Pinpoint the cell where the given text exists, returning its (x, y) midpoint coordinate. 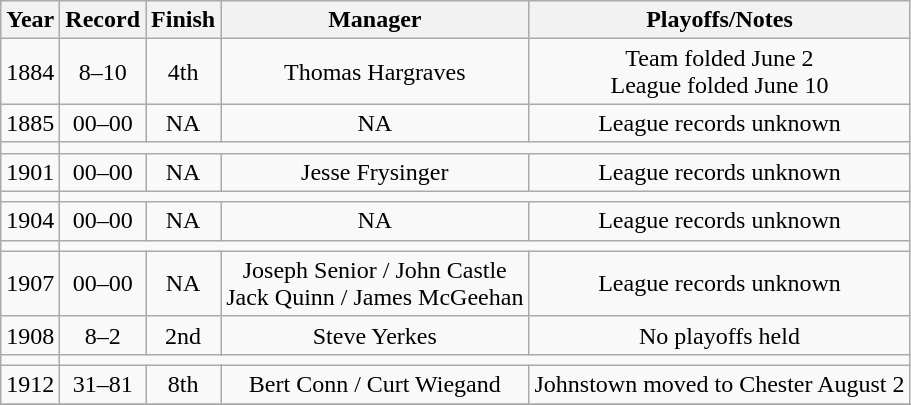
Thomas Hargraves (375, 72)
1912 (30, 384)
1907 (30, 284)
31–81 (103, 384)
1904 (30, 221)
4th (184, 72)
8–2 (103, 335)
Steve Yerkes (375, 335)
Finish (184, 20)
1885 (30, 123)
1901 (30, 172)
Joseph Senior / John Castle Jack Quinn / James McGeehan (375, 284)
1908 (30, 335)
Record (103, 20)
Year (30, 20)
Jesse Frysinger (375, 172)
Playoffs/Notes (720, 20)
Team folded June 2 League folded June 10 (720, 72)
8–10 (103, 72)
Bert Conn / Curt Wiegand (375, 384)
2nd (184, 335)
1884 (30, 72)
Manager (375, 20)
No playoffs held (720, 335)
Johnstown moved to Chester August 2 (720, 384)
8th (184, 384)
